Determine the [X, Y] coordinate at the center of the cell enclosing the given text.  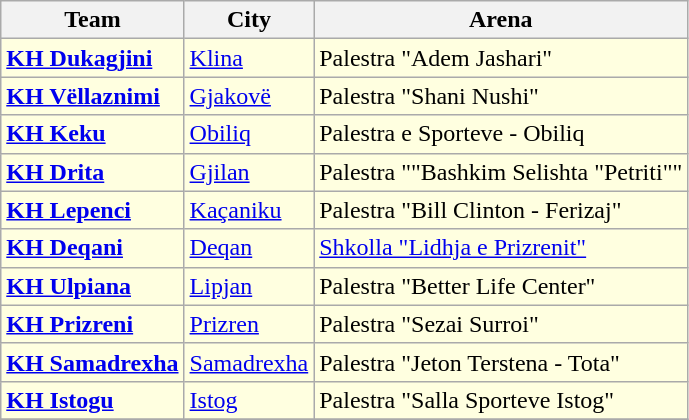
Gjakovë [249, 96]
Kaçaniku [249, 210]
Klina [249, 58]
Samadrexha [249, 362]
KH Prizreni [92, 324]
City [249, 20]
Palestra "Adem Jashari" [501, 58]
KH Ulpiana [92, 286]
KH Istogu [92, 400]
Palestra "Better Life Center" [501, 286]
Lipjan [249, 286]
KH Deqani [92, 248]
Prizren [249, 324]
KH Drita [92, 172]
KH Lepenci [92, 210]
Palestra "Salla Sporteve Istog" [501, 400]
Shkolla "Lidhja e Prizrenit" [501, 248]
Palestra "Sezai Surroi" [501, 324]
KH Samadrexha [92, 362]
Palestra "Jeton Terstena - Tota" [501, 362]
Istog [249, 400]
Palestra e Sporteve - Obiliq [501, 134]
Palestra "Bill Clinton - Ferizaj" [501, 210]
Deqan [249, 248]
KH Keku [92, 134]
Gjilan [249, 172]
Obiliq [249, 134]
Palestra "Shani Nushi" [501, 96]
KH Dukagjini [92, 58]
KH Vëllaznimi [92, 96]
Team [92, 20]
Palestra ""Bashkim Selishta "Petriti"" [501, 172]
Arena [501, 20]
